Provide the (X, Y) coordinate of the cell's center where the given text is located.  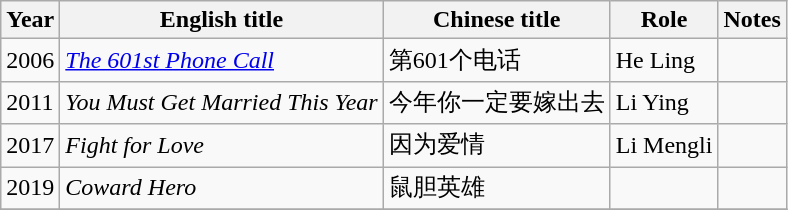
第601个电话 (496, 60)
Notes (752, 20)
Coward Hero (222, 188)
Fight for Love (222, 146)
因为爱情 (496, 146)
Role (664, 20)
2011 (30, 102)
English title (222, 20)
Li Ying (664, 102)
2019 (30, 188)
鼠胆英雄 (496, 188)
You Must Get Married This Year (222, 102)
He Ling (664, 60)
Year (30, 20)
今年你一定要嫁出去 (496, 102)
Li Mengli (664, 146)
The 601st Phone Call (222, 60)
2017 (30, 146)
Chinese title (496, 20)
2006 (30, 60)
